Locate the cell with the specified text and output its (X, Y) center coordinate. 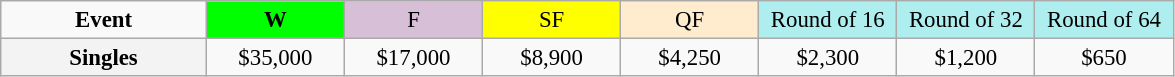
SF (552, 20)
$35,000 (275, 58)
W (275, 20)
QF (690, 20)
$17,000 (413, 58)
$2,300 (828, 58)
$1,200 (966, 58)
$650 (1104, 58)
Round of 16 (828, 20)
Round of 32 (966, 20)
$8,900 (552, 58)
Event (104, 20)
$4,250 (690, 58)
F (413, 20)
Round of 64 (1104, 20)
Singles (104, 58)
